Locate the cell with the specified text and output its (x, y) center coordinate. 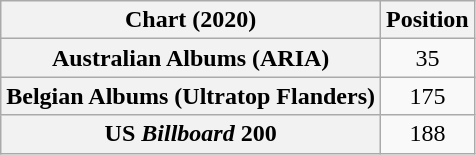
35 (428, 58)
Position (428, 20)
Belgian Albums (Ultratop Flanders) (191, 96)
188 (428, 134)
US Billboard 200 (191, 134)
Australian Albums (ARIA) (191, 58)
Chart (2020) (191, 20)
175 (428, 96)
